Scan for the cell matching the given text and deliver its (X, Y) coordinate at center. 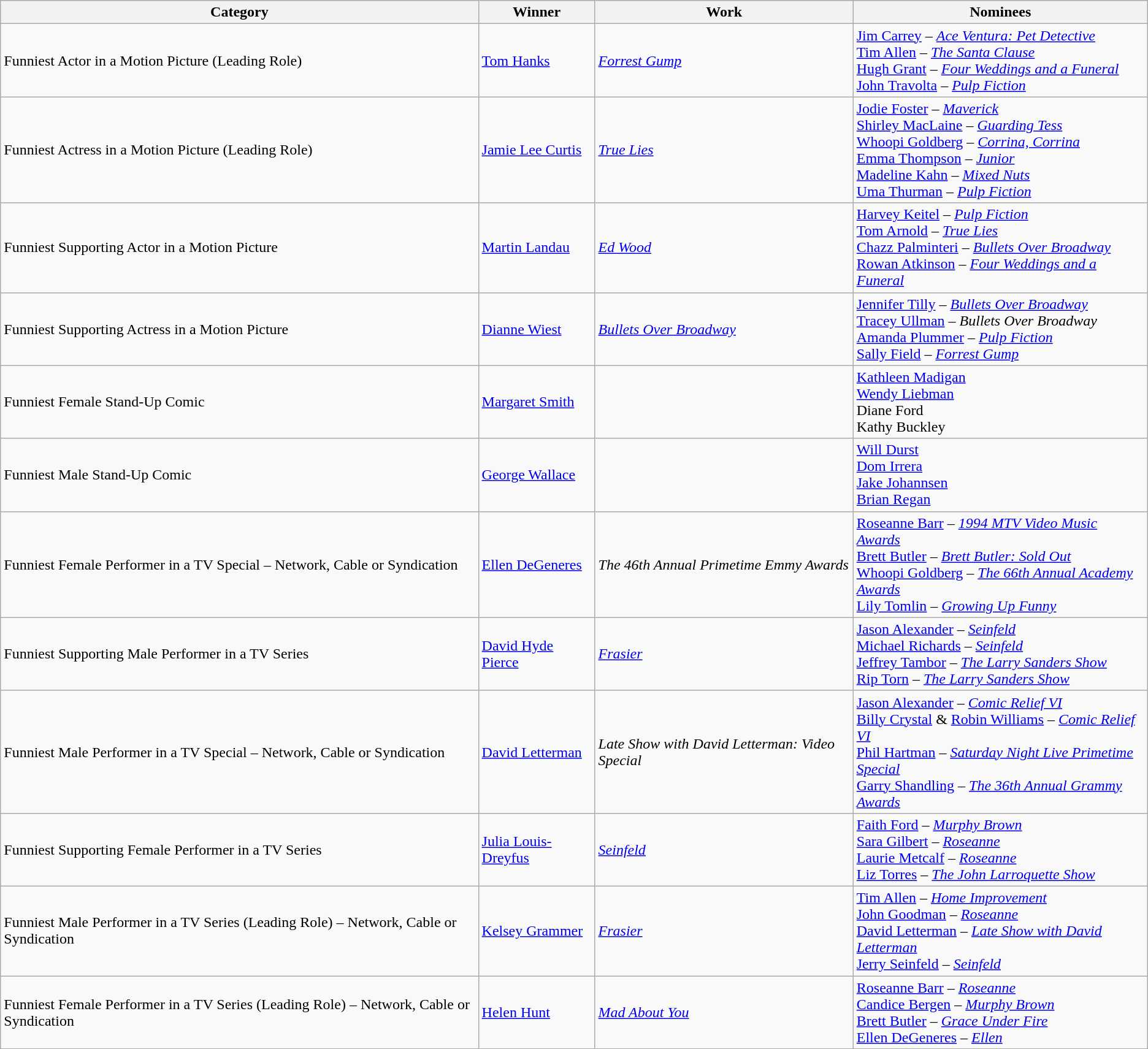
Work (724, 12)
Faith Ford – Murphy BrownSara Gilbert – RoseanneLaurie Metcalf – RoseanneLiz Torres – The John Larroquette Show (1000, 850)
Funniest Supporting Female Performer in a TV Series (239, 850)
Harvey Keitel – Pulp FictionTom Arnold – True LiesChazz Palminteri – Bullets Over BroadwayRowan Atkinson – Four Weddings and a Funeral (1000, 248)
Kelsey Grammer (537, 931)
True Lies (724, 150)
George Wallace (537, 475)
Dianne Wiest (537, 329)
Will DurstDom IrreraJake JohannsenBrian Regan (1000, 475)
Category (239, 12)
Nominees (1000, 12)
Mad About You (724, 1013)
Funniest Actor in a Motion Picture (Leading Role) (239, 60)
Funniest Supporting Male Performer in a TV Series (239, 654)
The 46th Annual Primetime Emmy Awards (724, 564)
Tim Allen – Home ImprovementJohn Goodman – RoseanneDavid Letterman – Late Show with David LettermanJerry Seinfeld – Seinfeld (1000, 931)
Helen Hunt (537, 1013)
Funniest Supporting Actor in a Motion Picture (239, 248)
Late Show with David Letterman: Video Special (724, 752)
David Letterman (537, 752)
Tom Hanks (537, 60)
David Hyde Pierce (537, 654)
Martin Landau (537, 248)
Ed Wood (724, 248)
Funniest Female Stand-Up Comic (239, 402)
Kathleen MadiganWendy LiebmanDiane FordKathy Buckley (1000, 402)
Roseanne Barr – RoseanneCandice Bergen – Murphy BrownBrett Butler – Grace Under FireEllen DeGeneres – Ellen (1000, 1013)
Funniest Actress in a Motion Picture (Leading Role) (239, 150)
Winner (537, 12)
Julia Louis-Dreyfus (537, 850)
Jason Alexander – SeinfeldMichael Richards – SeinfeldJeffrey Tambor – The Larry Sanders ShowRip Torn – The Larry Sanders Show (1000, 654)
Funniest Female Performer in a TV Series (Leading Role) – Network, Cable or Syndication (239, 1013)
Forrest Gump (724, 60)
Jennifer Tilly – Bullets Over BroadwayTracey Ullman – Bullets Over BroadwayAmanda Plummer – Pulp FictionSally Field – Forrest Gump (1000, 329)
Bullets Over Broadway (724, 329)
Funniest Male Performer in a TV Series (Leading Role) – Network, Cable or Syndication (239, 931)
Seinfeld (724, 850)
Funniest Supporting Actress in a Motion Picture (239, 329)
Jamie Lee Curtis (537, 150)
Funniest Female Performer in a TV Special – Network, Cable or Syndication (239, 564)
Funniest Male Performer in a TV Special – Network, Cable or Syndication (239, 752)
Funniest Male Stand-Up Comic (239, 475)
Margaret Smith (537, 402)
Jim Carrey – Ace Ventura: Pet DetectiveTim Allen – The Santa ClauseHugh Grant – Four Weddings and a FuneralJohn Travolta – Pulp Fiction (1000, 60)
Ellen DeGeneres (537, 564)
